Return the [X, Y] coordinate for the center point of the cell that contains the specified text.  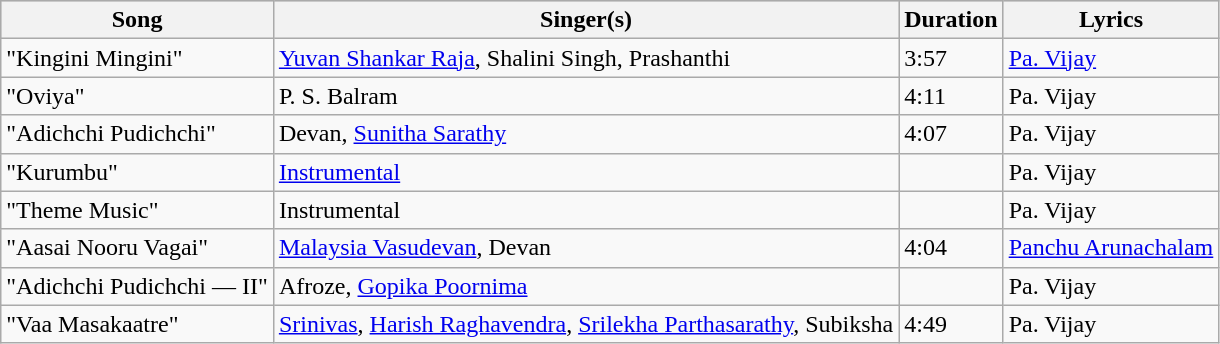
"Theme Music" [138, 210]
4:11 [951, 96]
Singer(s) [586, 20]
Devan, Sunitha Sarathy [586, 134]
Panchu Arunachalam [1111, 248]
P. S. Balram [586, 96]
Afroze, Gopika Poornima [586, 286]
"Adichchi Pudichchi — II" [138, 286]
3:57 [951, 58]
"Kingini Mingini" [138, 58]
"Aasai Nooru Vagai" [138, 248]
Song [138, 20]
Malaysia Vasudevan, Devan [586, 248]
"Vaa Masakaatre" [138, 324]
4:07 [951, 134]
Yuvan Shankar Raja, Shalini Singh, Prashanthi [586, 58]
Srinivas, Harish Raghavendra, Srilekha Parthasarathy, Subiksha [586, 324]
"Adichchi Pudichchi" [138, 134]
4:49 [951, 324]
"Kurumbu" [138, 172]
"Oviya" [138, 96]
Lyrics [1111, 20]
4:04 [951, 248]
Duration [951, 20]
